Find where the given text appears and provide that cell's center as [X, Y] coordinate. 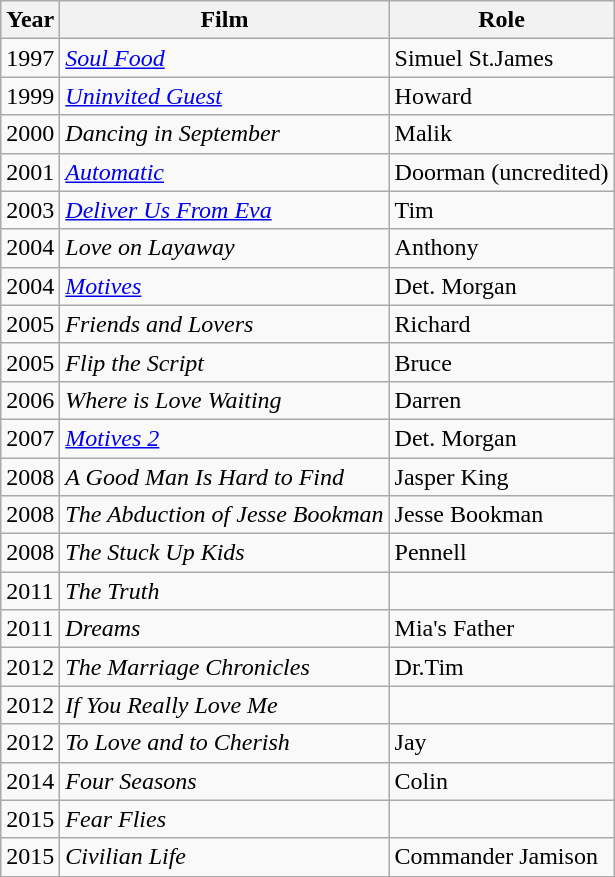
Role [502, 20]
Uninvited Guest [224, 96]
Bruce [502, 362]
If You Really Love Me [224, 705]
Howard [502, 96]
Film [224, 20]
Commander Jamison [502, 857]
Dancing in September [224, 134]
Simuel St.James [502, 58]
1999 [30, 96]
Pennell [502, 553]
Mia's Father [502, 629]
Flip the Script [224, 362]
Civilian Life [224, 857]
2006 [30, 400]
Year [30, 20]
To Love and to Cherish [224, 743]
Dreams [224, 629]
Doorman (uncredited) [502, 172]
The Marriage Chronicles [224, 667]
Deliver Us From Eva [224, 210]
2000 [30, 134]
The Truth [224, 591]
Love on Layaway [224, 248]
2007 [30, 438]
A Good Man Is Hard to Find [224, 477]
Four Seasons [224, 781]
Automatic [224, 172]
The Abduction of Jesse Bookman [224, 515]
Jasper King [502, 477]
Motives [224, 286]
The Stuck Up Kids [224, 553]
Dr.Tim [502, 667]
2001 [30, 172]
Anthony [502, 248]
Jesse Bookman [502, 515]
Colin [502, 781]
Soul Food [224, 58]
Tim [502, 210]
Fear Flies [224, 819]
Friends and Lovers [224, 324]
Richard [502, 324]
Where is Love Waiting [224, 400]
2003 [30, 210]
Jay [502, 743]
1997 [30, 58]
Motives 2 [224, 438]
Darren [502, 400]
2014 [30, 781]
Malik [502, 134]
